Find where the given text appears and provide that cell's center as (X, Y) coordinate. 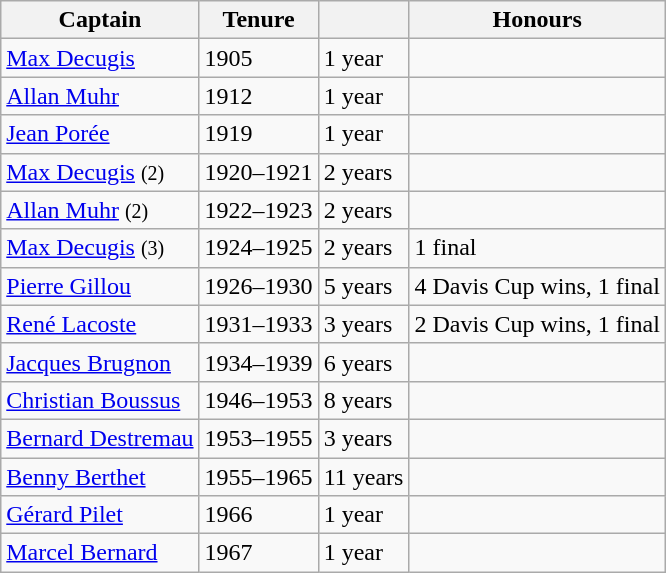
Max Decugis (100, 58)
Marcel Bernard (100, 553)
1912 (258, 96)
1919 (258, 134)
1905 (258, 58)
2 Davis Cup wins, 1 final (537, 324)
1967 (258, 553)
1924–1925 (258, 248)
8 years (364, 400)
11 years (364, 477)
Bernard Destremau (100, 438)
Max Decugis (2) (100, 172)
1953–1955 (258, 438)
Tenure (258, 20)
1955–1965 (258, 477)
Jacques Brugnon (100, 362)
5 years (364, 286)
Benny Berthet (100, 477)
Allan Muhr (2) (100, 210)
1926–1930 (258, 286)
René Lacoste (100, 324)
1920–1921 (258, 172)
1 final (537, 248)
1934–1939 (258, 362)
Max Decugis (3) (100, 248)
6 years (364, 362)
1922–1923 (258, 210)
Honours (537, 20)
4 Davis Cup wins, 1 final (537, 286)
1966 (258, 515)
Jean Porée (100, 134)
Pierre Gillou (100, 286)
1931–1933 (258, 324)
Captain (100, 20)
Christian Boussus (100, 400)
Allan Muhr (100, 96)
1946–1953 (258, 400)
Gérard Pilet (100, 515)
